Pinpoint the cell where the given text exists, returning its [x, y] midpoint coordinate. 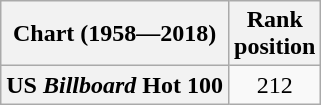
US Billboard Hot 100 [115, 85]
212 [275, 85]
Chart (1958—2018) [115, 34]
Rankposition [275, 34]
